From the cell containing the given text, extract its center point as [X, Y] coordinate. 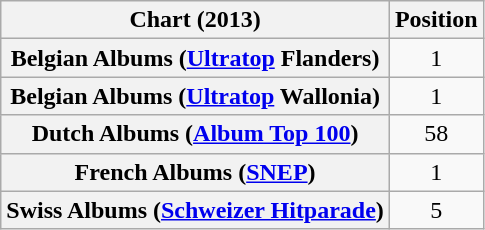
Belgian Albums (Ultratop Wallonia) [196, 96]
Chart (2013) [196, 20]
French Albums (SNEP) [196, 172]
58 [436, 134]
Swiss Albums (Schweizer Hitparade) [196, 210]
5 [436, 210]
Belgian Albums (Ultratop Flanders) [196, 58]
Dutch Albums (Album Top 100) [196, 134]
Position [436, 20]
